Return (x, y) of the center of cell containing provided text 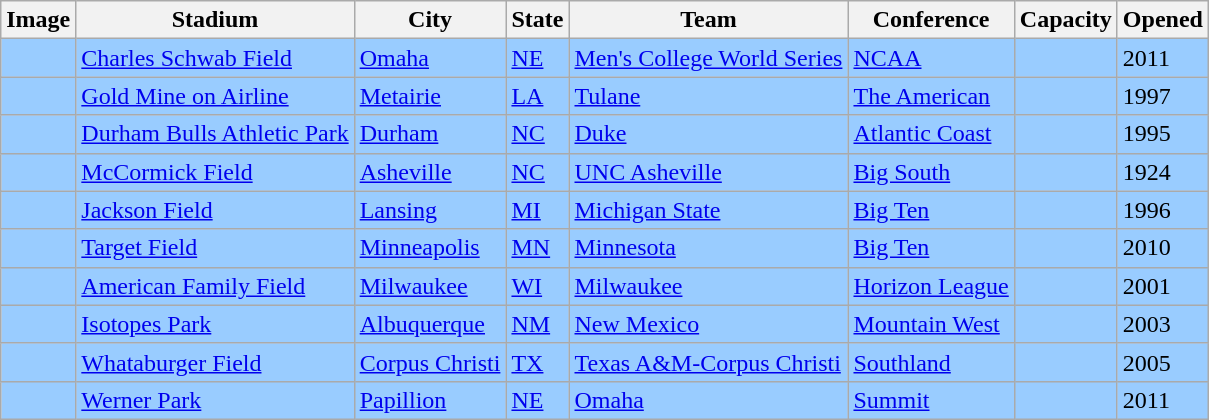
Lansing (430, 210)
Men's College World Series (708, 58)
New Mexico (708, 324)
McCormick Field (215, 172)
Corpus Christi (430, 362)
Stadium (215, 20)
City (430, 20)
Metairie (430, 96)
Opened (1162, 20)
Gold Mine on Airline (215, 96)
MI (538, 210)
1924 (1162, 172)
Durham (430, 134)
Minnesota (708, 248)
WI (538, 286)
Papillion (430, 400)
Summit (931, 400)
Horizon League (931, 286)
Big South (931, 172)
2003 (1162, 324)
Conference (931, 20)
Target Field (215, 248)
UNC Asheville (708, 172)
MN (538, 248)
Tulane (708, 96)
Durham Bulls Athletic Park (215, 134)
Image (38, 20)
2010 (1162, 248)
Werner Park (215, 400)
1995 (1162, 134)
Asheville (430, 172)
2001 (1162, 286)
Minneapolis (430, 248)
2005 (1162, 362)
Michigan State (708, 210)
Albuquerque (430, 324)
TX (538, 362)
Southland (931, 362)
American Family Field (215, 286)
Isotopes Park (215, 324)
Capacity (1066, 20)
Mountain West (931, 324)
Team (708, 20)
Atlantic Coast (931, 134)
LA (538, 96)
State (538, 20)
Duke (708, 134)
1997 (1162, 96)
Whataburger Field (215, 362)
1996 (1162, 210)
The American (931, 96)
Jackson Field (215, 210)
NCAA (931, 58)
Charles Schwab Field (215, 58)
Texas A&M-Corpus Christi (708, 362)
NM (538, 324)
